Capture the cell that displays the provided text and extract its [x, y] central coordinate. 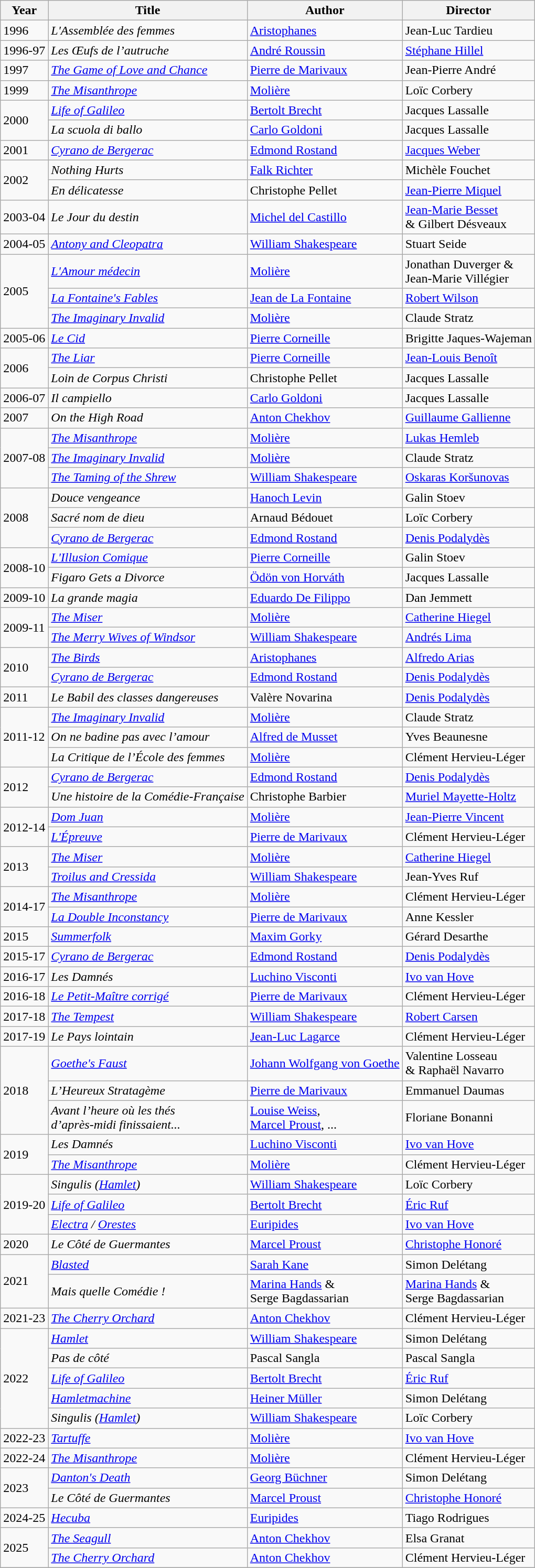
Hamlet [148, 1338]
2005 [24, 290]
Le Cid [148, 338]
Les Œufs de l’autruche [148, 50]
Valère Novarina [325, 697]
2024-25 [24, 1518]
Heiner Müller [325, 1398]
Floriane Bonanni [468, 1118]
Dom Juan [148, 817]
2011 [24, 697]
2022-23 [24, 1438]
2008-10 [24, 567]
Troilus and Cressida [148, 877]
Jean-Luc Tardieu [468, 30]
Il campiello [148, 398]
2012-14 [24, 827]
2019 [24, 1154]
2009-10 [24, 597]
Le Pays lointain [148, 1036]
Author [325, 10]
L’Heureux Stratagème [148, 1090]
Ödön von Horváth [325, 577]
En délicatesse [148, 190]
1997 [24, 70]
Valentine Losseau & Raphaël Navarro [468, 1063]
2015 [24, 937]
2002 [24, 180]
2006 [24, 368]
Nothing Hurts [148, 170]
Emmanuel Daumas [468, 1090]
Stuart Seide [468, 244]
2014-17 [24, 906]
Year [24, 10]
Sarah Kane [325, 1264]
Arnaud Bédouet [325, 517]
Anne Kessler [468, 917]
Robert Wilson [468, 298]
2016-18 [24, 997]
2011-12 [24, 737]
2015-17 [24, 957]
2003-04 [24, 217]
Georg Büchner [325, 1478]
The Tempest [148, 1017]
Loin de Corpus Christi [148, 378]
2009-11 [24, 628]
2021 [24, 1281]
Jean de La Fontaine [325, 298]
Blasted [148, 1264]
Tiago Rodrigues [468, 1518]
2007-08 [24, 458]
2000 [24, 120]
The Birds [148, 657]
Michèle Fouchet [468, 170]
La scuola di ballo [148, 130]
2017-18 [24, 1017]
Louise Weiss, Marcel Proust, ... [325, 1118]
Alfredo Arias [468, 657]
Oskaras Koršunovas [468, 478]
Jean-Louis Benoît [468, 358]
Title [148, 10]
Jean-Luc Lagarce [325, 1036]
2008 [24, 517]
Michel del Castillo [325, 217]
L'Illusion Comique [148, 557]
The Game of Love and Chance [148, 70]
The Seagull [148, 1538]
Jean-Pierre André [468, 70]
Jean-Marie Besset & Gilbert Désveaux [468, 217]
Le Jour du destin [148, 217]
On the High Road [148, 418]
2005-06 [24, 338]
Pas de côté [148, 1358]
Electra / Orestes [148, 1224]
Falk Richter [325, 170]
1999 [24, 90]
The Merry Wives of Windsor [148, 637]
Robert Carsen [468, 1017]
Hecuba [148, 1518]
Dan Jemmett [468, 597]
1996 [24, 30]
The Liar [148, 358]
Antony and Cleopatra [148, 244]
Avant l’heure où les thés d’après-midi finissaient... [148, 1118]
Le Babil des classes dangereuses [148, 697]
Christophe Barbier [325, 797]
Le Petit-Maître corrigé [148, 997]
Une histoire de la Comédie-Française [148, 797]
La Critique de l’École des femmes [148, 757]
La grande magia [148, 597]
Jonathan Duverger & Jean-Marie Villégier [468, 271]
2019-20 [24, 1204]
La Double Inconstancy [148, 917]
Alfred de Musset [325, 737]
Hamletmachine [148, 1398]
Elsa Granat [468, 1538]
Mais quelle Comédie ! [148, 1292]
Jacques Weber [468, 150]
Danton's Death [148, 1478]
2018 [24, 1090]
André Roussin [325, 50]
Stéphane Hillel [468, 50]
Guillaume Gallienne [468, 418]
2010 [24, 667]
1996-97 [24, 50]
2020 [24, 1244]
Sacré nom de dieu [148, 517]
La Fontaine's Fables [148, 298]
Maxim Gorky [325, 937]
Douce vengeance [148, 498]
2025 [24, 1548]
Yves Beaunesne [468, 737]
L'Épreuve [148, 837]
2021-23 [24, 1318]
Figaro Gets a Divorce [148, 577]
Hanoch Levin [325, 498]
L'Assemblée des femmes [148, 30]
Lukas Hemleb [468, 438]
2017-19 [24, 1036]
Jean-Yves Ruf [468, 877]
Director [468, 10]
L'Amour médecin [148, 271]
2001 [24, 150]
Muriel Mayette-Holtz [468, 797]
2016-17 [24, 977]
Brigitte Jaques-Wajeman [468, 338]
On ne badine pas avec l’amour [148, 737]
2022 [24, 1378]
2022-24 [24, 1458]
Andrés Lima [468, 637]
Tartuffe [148, 1438]
Gérard Desarthe [468, 937]
Jean-Pierre Miquel [468, 190]
Goethe's Faust [148, 1063]
Jean-Pierre Vincent [468, 817]
2013 [24, 867]
2004-05 [24, 244]
The Taming of the Shrew [148, 478]
Johann Wolfgang von Goethe [325, 1063]
2012 [24, 787]
Eduardo De Filippo [325, 597]
2007 [24, 418]
2023 [24, 1488]
Summerfolk [148, 937]
2006-07 [24, 398]
